Capture the cell that displays the provided text and extract its [x, y] central coordinate. 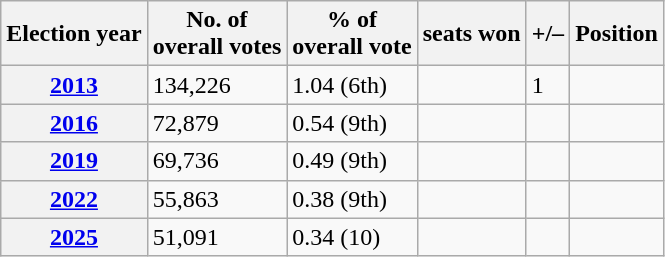
Position [617, 34]
0.54 (9th) [352, 123]
1.04 (6th) [352, 85]
51,091 [217, 237]
Election year [74, 34]
69,736 [217, 161]
2019 [74, 161]
2013 [74, 85]
2016 [74, 123]
seats won [472, 34]
1 [548, 85]
72,879 [217, 123]
134,226 [217, 85]
55,863 [217, 199]
0.49 (9th) [352, 161]
% ofoverall vote [352, 34]
No. ofoverall votes [217, 34]
0.38 (9th) [352, 199]
0.34 (10) [352, 237]
2025 [74, 237]
2022 [74, 199]
+/– [548, 34]
